Extract the (x, y) coordinate from the center of the cell holding the provided text.  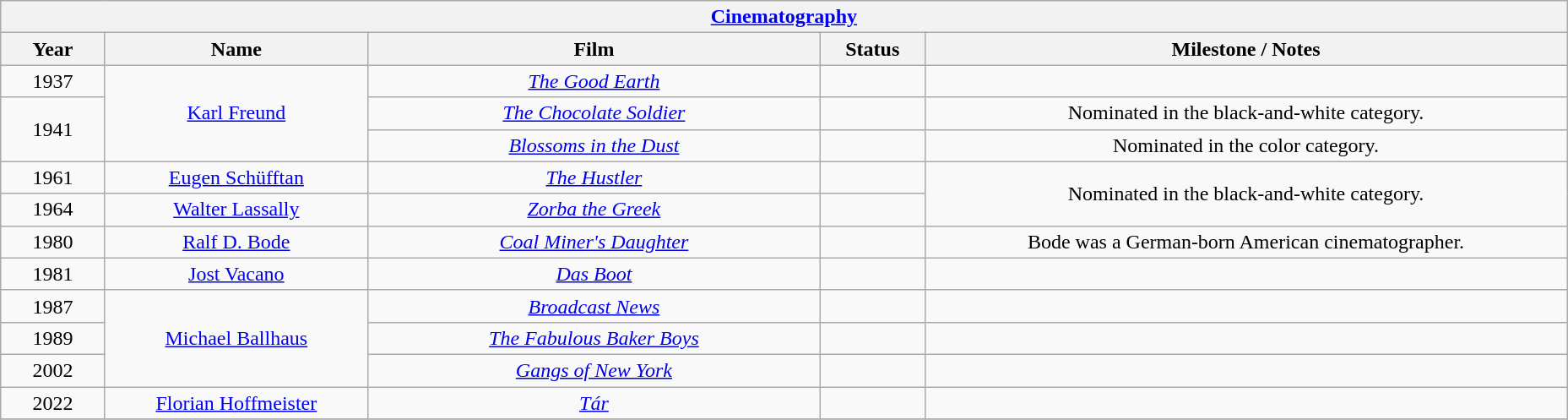
The Chocolate Soldier (594, 113)
Zorba the Greek (594, 210)
Blossoms in the Dust (594, 145)
Florian Hoffmeister (236, 403)
Tár (594, 403)
The Hustler (594, 177)
Milestone / Notes (1246, 49)
1980 (53, 242)
1937 (53, 81)
The Fabulous Baker Boys (594, 338)
Karl Freund (236, 113)
1941 (53, 129)
Cinematography (784, 17)
Broadcast News (594, 306)
The Good Earth (594, 81)
Film (594, 49)
2002 (53, 370)
Year (53, 49)
Jost Vacano (236, 274)
1964 (53, 210)
Status (872, 49)
1989 (53, 338)
1981 (53, 274)
Ralf D. Bode (236, 242)
Coal Miner's Daughter (594, 242)
Eugen Schüfftan (236, 177)
2022 (53, 403)
Name (236, 49)
Michael Ballhaus (236, 338)
Bode was a German-born American cinematographer. (1246, 242)
1961 (53, 177)
1987 (53, 306)
Walter Lassally (236, 210)
Nominated in the color category. (1246, 145)
Das Boot (594, 274)
Gangs of New York (594, 370)
